Pinpoint the cell where the given text exists, returning its (X, Y) midpoint coordinate. 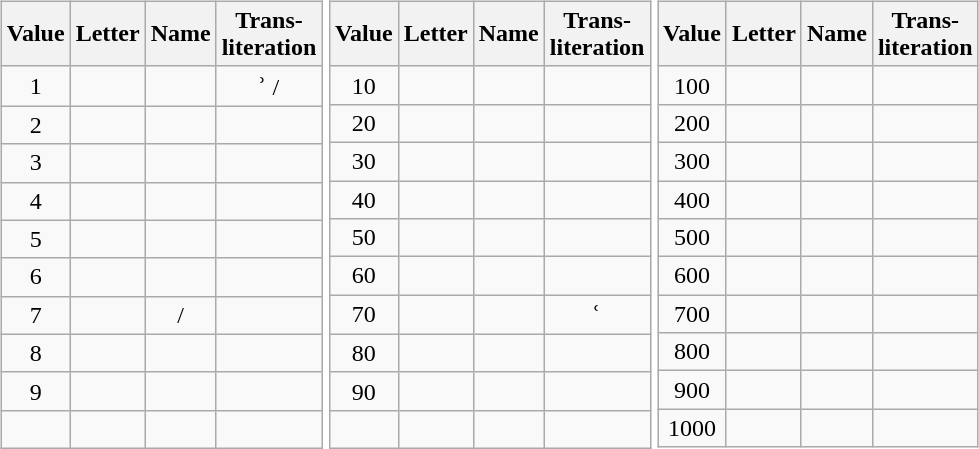
1000 (692, 428)
6 (36, 277)
10 (364, 85)
5 (36, 239)
400 (692, 199)
7 (36, 315)
20 (364, 123)
70 (364, 315)
40 (364, 199)
80 (364, 353)
500 (692, 238)
3 (36, 163)
2 (36, 125)
900 (692, 390)
300 (692, 161)
100 (692, 85)
8 (36, 353)
700 (692, 314)
90 (364, 391)
50 (364, 238)
ʿ (597, 315)
200 (692, 123)
9 (36, 391)
600 (692, 276)
1 (36, 86)
4 (36, 201)
Trans- literation (597, 34)
ʾ / (269, 86)
30 (364, 161)
60 (364, 276)
/ (180, 315)
800 (692, 352)
